Provide the [x, y] coordinate of the cell's center where the given text is located.  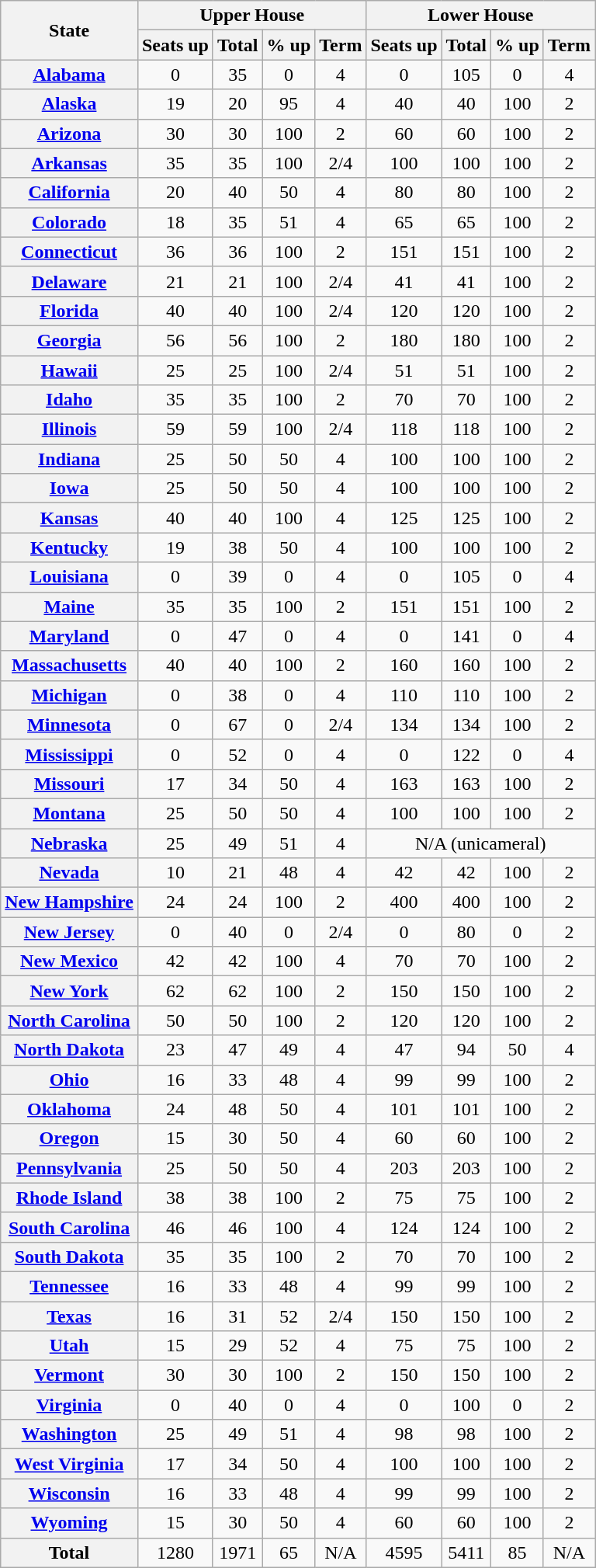
5411 [466, 1552]
Massachusetts [70, 666]
Alabama [70, 75]
Michigan [70, 695]
67 [237, 725]
Connecticut [70, 252]
Vermont [70, 1375]
Montana [70, 813]
141 [466, 636]
Maine [70, 607]
North Carolina [70, 1020]
18 [175, 222]
39 [237, 577]
West Virginia [70, 1464]
New Jersey [70, 932]
Louisiana [70, 577]
Colorado [70, 222]
N/A (unicameral) [481, 843]
Maryland [70, 636]
Arizona [70, 134]
Illinois [70, 429]
Idaho [70, 400]
Nebraska [70, 843]
Mississippi [70, 754]
California [70, 193]
New York [70, 991]
Upper House [251, 16]
95 [289, 104]
1971 [237, 1552]
31 [237, 1316]
South Carolina [70, 1227]
Oregon [70, 1139]
Wisconsin [70, 1493]
Georgia [70, 340]
Utah [70, 1346]
State [70, 30]
Virginia [70, 1405]
Alaska [70, 104]
4595 [404, 1552]
North Dakota [70, 1050]
85 [518, 1552]
Kansas [70, 518]
94 [466, 1050]
Hawaii [70, 370]
Washington [70, 1434]
29 [237, 1346]
Wyoming [70, 1523]
Lower House [481, 16]
Kentucky [70, 548]
Nevada [70, 873]
Ohio [70, 1080]
23 [175, 1050]
Delaware [70, 281]
Tennessee [70, 1286]
Missouri [70, 784]
Texas [70, 1316]
Oklahoma [70, 1109]
New Hampshire [70, 902]
Minnesota [70, 725]
South Dakota [70, 1257]
Rhode Island [70, 1198]
Iowa [70, 488]
Pennsylvania [70, 1168]
Arkansas [70, 163]
1280 [175, 1552]
Florida [70, 311]
Indiana [70, 459]
10 [175, 873]
122 [466, 754]
New Mexico [70, 961]
